Identify which cell holds the provided text, then report its (X, Y) central coordinate. 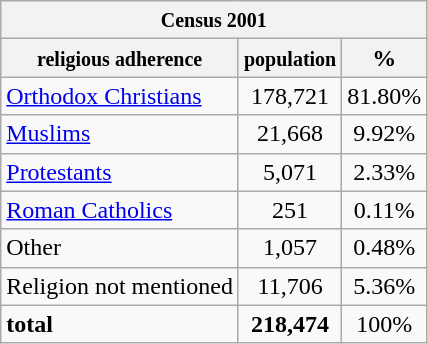
81.80% (384, 96)
total (120, 324)
5.36% (384, 286)
0.11% (384, 210)
religious adherence (120, 58)
251 (290, 210)
Other (120, 248)
Orthodox Christians (120, 96)
218,474 (290, 324)
1,057 (290, 248)
5,071 (290, 172)
Roman Catholics (120, 210)
9.92% (384, 134)
178,721 (290, 96)
2.33% (384, 172)
0.48% (384, 248)
100% (384, 324)
21,668 (290, 134)
population (290, 58)
% (384, 58)
11,706 (290, 286)
Religion not mentioned (120, 286)
Protestants (120, 172)
Muslims (120, 134)
Census 2001 (214, 20)
